Determine the (x, y) coordinate at the center of the cell enclosing the given text.  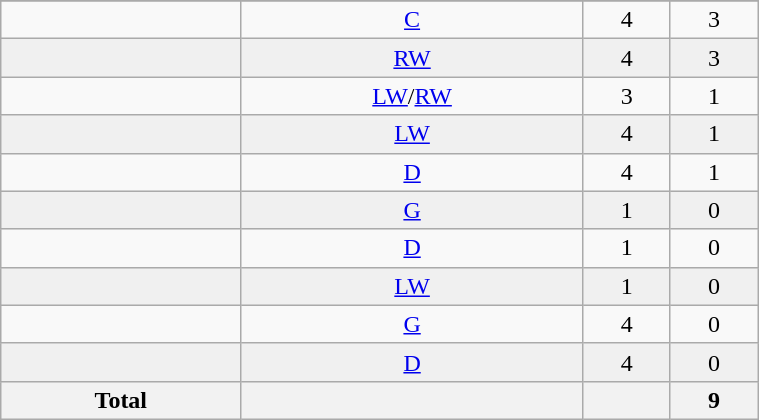
C (412, 20)
9 (714, 400)
LW/RW (412, 96)
RW (412, 58)
Total (121, 400)
